Find where the given text appears and provide that cell's center as (x, y) coordinate. 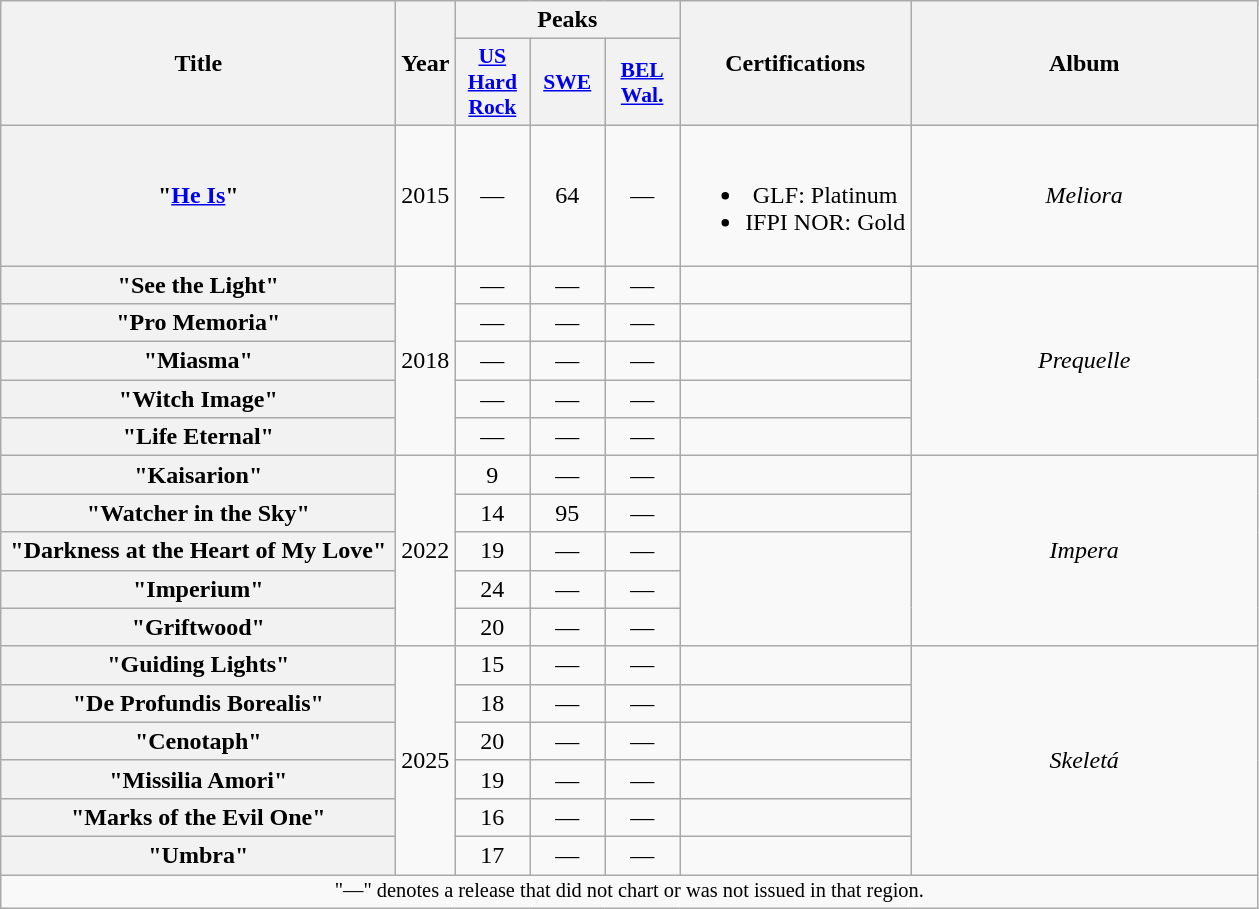
"Griftwood" (198, 627)
GLF: PlatinumIFPI NOR: Gold (796, 195)
9 (492, 475)
"Witch Image" (198, 399)
"Watcher in the Sky" (198, 513)
"Guiding Lights" (198, 665)
Skeletá (1084, 760)
18 (492, 703)
"Umbra" (198, 855)
2018 (426, 361)
95 (568, 513)
SWE (568, 82)
US Hard Rock (492, 82)
"—" denotes a release that did not chart or was not issued in that region. (630, 891)
16 (492, 817)
"Cenotaph" (198, 741)
2015 (426, 195)
"Darkness at the Heart of My Love" (198, 551)
17 (492, 855)
Prequelle (1084, 361)
14 (492, 513)
Peaks (568, 20)
Year (426, 64)
Impera (1084, 551)
"Imperium" (198, 589)
"He Is" (198, 195)
Meliora (1084, 195)
64 (568, 195)
15 (492, 665)
"See the Light" (198, 285)
"Missilia Amori" (198, 779)
2022 (426, 551)
"Kaisarion" (198, 475)
24 (492, 589)
Certifications (796, 64)
Album (1084, 64)
"Life Eternal" (198, 437)
BELWal. (642, 82)
2025 (426, 760)
"Miasma" (198, 361)
"De Profundis Borealis" (198, 703)
"Pro Memoria" (198, 323)
"Marks of the Evil One" (198, 817)
Title (198, 64)
